Extract the [x, y] coordinate from the center of the cell holding the provided text.  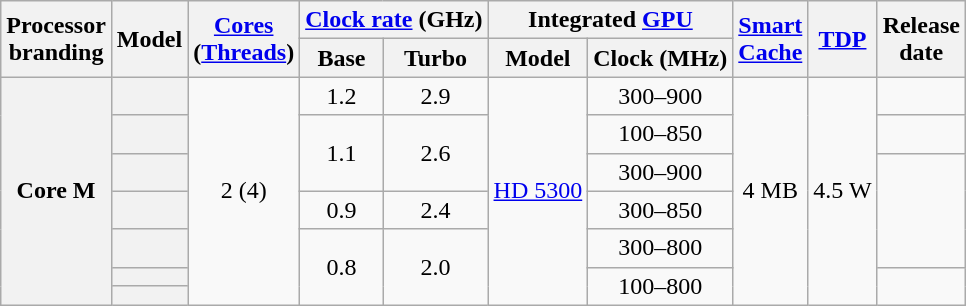
2.4 [436, 210]
4.5 W [842, 191]
Integrated GPU [610, 20]
300–850 [660, 210]
2.0 [436, 267]
100–850 [660, 134]
Releasedate [921, 39]
300–800 [660, 248]
Cores(Threads) [244, 39]
Clock rate (GHz) [394, 20]
SmartCache [770, 39]
4 MB [770, 191]
Core M [56, 191]
Turbo [436, 58]
Processorbranding [56, 39]
0.8 [342, 267]
2.9 [436, 96]
1.1 [342, 153]
Clock (MHz) [660, 58]
1.2 [342, 96]
Base [342, 58]
100–800 [660, 286]
0.9 [342, 210]
2.6 [436, 153]
HD 5300 [538, 191]
TDP [842, 39]
2 (4) [244, 191]
